From the cell containing the given text, extract its center point as (x, y) coordinate. 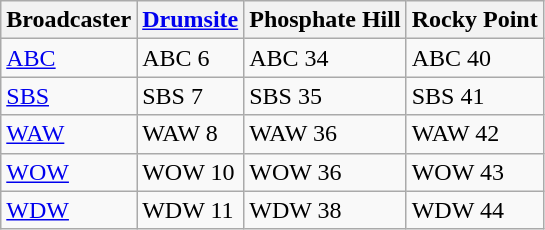
WAW (69, 134)
ABC (69, 58)
ABC 6 (190, 58)
WAW 42 (474, 134)
WAW 8 (190, 134)
SBS 35 (325, 96)
WOW (69, 172)
ABC 34 (325, 58)
Drumsite (190, 20)
Broadcaster (69, 20)
WDW 11 (190, 210)
Phosphate Hill (325, 20)
SBS 7 (190, 96)
WDW (69, 210)
WDW 44 (474, 210)
WOW 36 (325, 172)
SBS 41 (474, 96)
WOW 10 (190, 172)
Rocky Point (474, 20)
WDW 38 (325, 210)
WAW 36 (325, 134)
ABC 40 (474, 58)
SBS (69, 96)
WOW 43 (474, 172)
